Output the (x, y) coordinate of the center of the cell containing the given text.  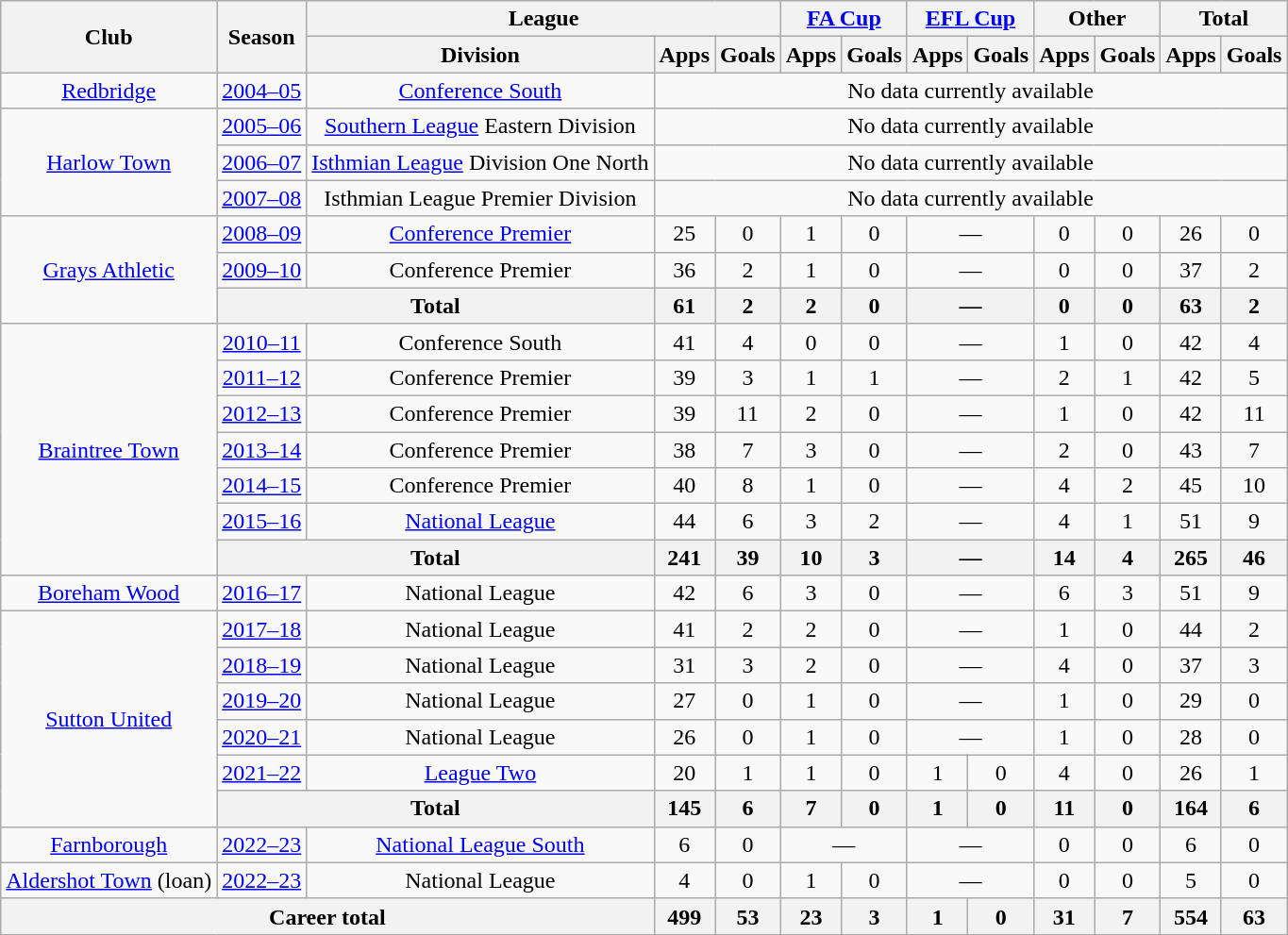
2018–19 (262, 665)
2009–10 (262, 270)
20 (684, 773)
14 (1064, 558)
2014–15 (262, 486)
265 (1191, 558)
36 (684, 270)
27 (684, 701)
Season (262, 37)
2016–17 (262, 593)
145 (684, 809)
Braintree Town (109, 449)
29 (1191, 701)
2015–16 (262, 522)
2019–20 (262, 701)
554 (1191, 916)
Aldershot Town (loan) (109, 880)
2011–12 (262, 377)
43 (1191, 450)
2017–18 (262, 629)
38 (684, 450)
National League South (480, 844)
League Two (480, 773)
Southern League Eastern Division (480, 126)
40 (684, 486)
2004–05 (262, 91)
Sutton United (109, 719)
Farnborough (109, 844)
Club (109, 37)
28 (1191, 737)
League (544, 19)
Boreham Wood (109, 593)
23 (811, 916)
25 (684, 234)
499 (684, 916)
241 (684, 558)
Isthmian League Premier Division (480, 198)
46 (1254, 558)
2020–21 (262, 737)
Division (480, 55)
2007–08 (262, 198)
FA Cup (844, 19)
Harlow Town (109, 162)
2021–22 (262, 773)
8 (748, 486)
2013–14 (262, 450)
164 (1191, 809)
2012–13 (262, 413)
Other (1097, 19)
Career total (327, 916)
53 (748, 916)
45 (1191, 486)
2005–06 (262, 126)
61 (684, 306)
Redbridge (109, 91)
2010–11 (262, 342)
2006–07 (262, 162)
EFL Cup (970, 19)
2008–09 (262, 234)
Isthmian League Division One North (480, 162)
Grays Athletic (109, 270)
